From the cell containing the given text, extract its center point as [x, y] coordinate. 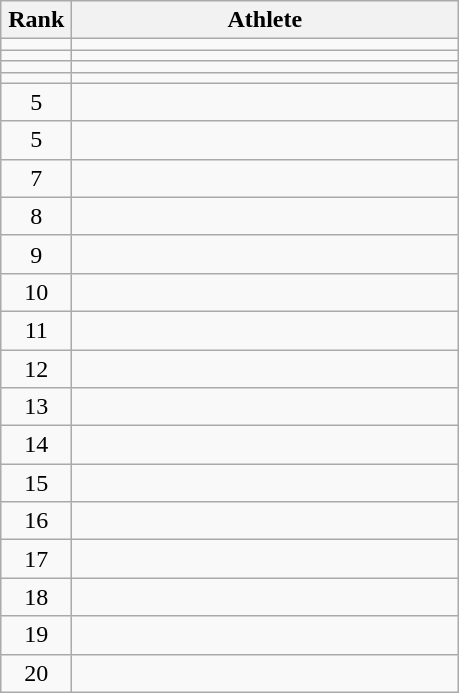
Athlete [265, 20]
18 [36, 597]
7 [36, 178]
9 [36, 254]
15 [36, 483]
14 [36, 445]
Rank [36, 20]
11 [36, 330]
13 [36, 407]
8 [36, 216]
20 [36, 673]
16 [36, 521]
17 [36, 559]
10 [36, 292]
12 [36, 369]
19 [36, 635]
